Return (x, y) of the center of cell containing provided text 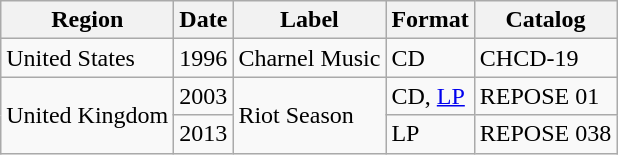
Date (204, 20)
United States (88, 58)
Catalog (545, 20)
CD (430, 58)
United Kingdom (88, 115)
Charnel Music (310, 58)
CD, LP (430, 96)
REPOSE 038 (545, 134)
2013 (204, 134)
Region (88, 20)
2003 (204, 96)
1996 (204, 58)
REPOSE 01 (545, 96)
Riot Season (310, 115)
LP (430, 134)
Format (430, 20)
Label (310, 20)
CHCD-19 (545, 58)
